Pinpoint the cell where the given text exists, returning its (X, Y) midpoint coordinate. 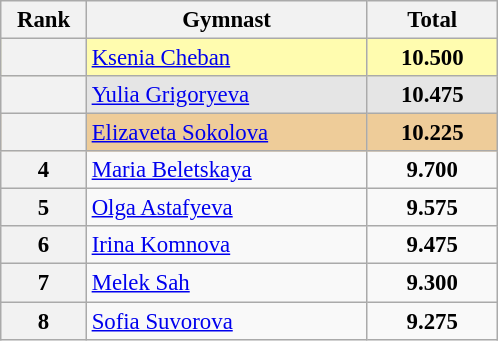
6 (44, 245)
5 (44, 208)
9.475 (432, 245)
Melek Sah (226, 283)
9.700 (432, 170)
10.475 (432, 95)
9.275 (432, 321)
4 (44, 170)
9.300 (432, 283)
Elizaveta Sokolova (226, 133)
Gymnast (226, 20)
7 (44, 283)
Irina Komnova (226, 245)
8 (44, 321)
Ksenia Cheban (226, 58)
Yulia Grigoryeva (226, 95)
9.575 (432, 208)
Maria Beletskaya (226, 170)
Olga Astafyeva (226, 208)
Sofia Suvorova (226, 321)
10.225 (432, 133)
Total (432, 20)
10.500 (432, 58)
Rank (44, 20)
